From the cell containing the given text, extract its center point as (X, Y) coordinate. 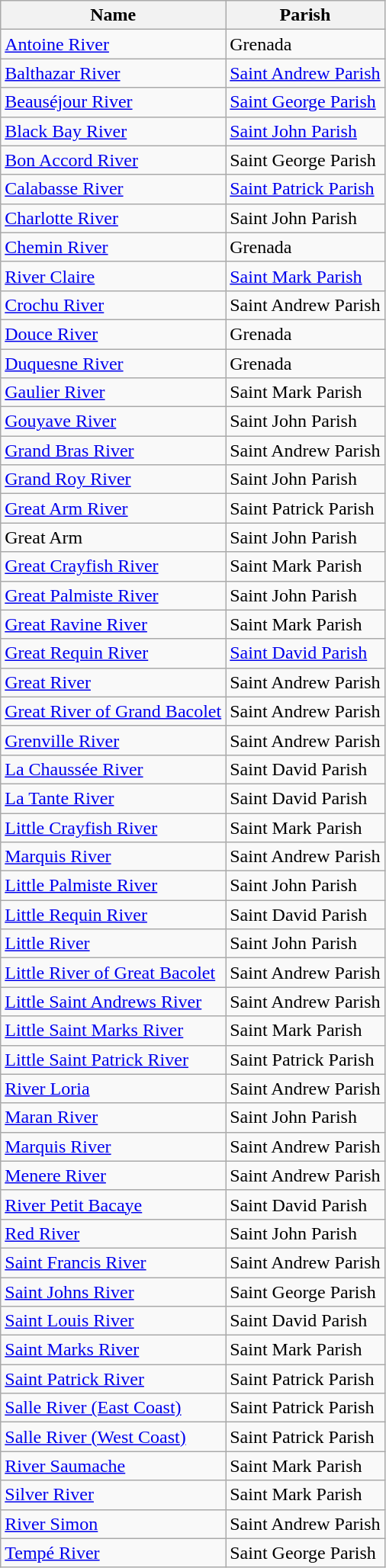
Black Bay River (113, 131)
Little Palmiste River (113, 886)
Little Saint Andrews River (113, 1002)
Name (113, 15)
Saint Louis River (113, 1321)
La Chaussée River (113, 769)
Great Palmiste River (113, 595)
Salle River (East Coast) (113, 1408)
Parish (305, 15)
La Tante River (113, 798)
Balthazar River (113, 73)
Chemin River (113, 247)
Great Arm River (113, 508)
Charlotte River (113, 218)
Great Requin River (113, 653)
Maran River (113, 1117)
Saint Francis River (113, 1262)
Little Saint Marks River (113, 1031)
Gaulier River (113, 393)
River Claire (113, 276)
Silver River (113, 1495)
Gouyave River (113, 422)
Great River of Grand Bacolet (113, 711)
Antoine River (113, 44)
Grenville River (113, 740)
Tempé River (113, 1553)
Menere River (113, 1175)
Crochu River (113, 305)
Great Crayfish River (113, 566)
River Loria (113, 1089)
Saint Johns River (113, 1292)
Little River (113, 944)
Great Arm (113, 537)
Grand Bras River (113, 451)
Saint Marks River (113, 1350)
River Saumache (113, 1466)
Great Ravine River (113, 624)
Little Requin River (113, 915)
Calabasse River (113, 189)
Grand Roy River (113, 479)
River Petit Bacaye (113, 1204)
Great River (113, 682)
Bon Accord River (113, 160)
Saint Patrick River (113, 1379)
Red River (113, 1233)
Douce River (113, 334)
Salle River (West Coast) (113, 1437)
Little Saint Patrick River (113, 1060)
Beauséjour River (113, 102)
Little River of Great Bacolet (113, 973)
Duquesne River (113, 364)
River Simon (113, 1524)
Little Crayfish River (113, 827)
